Extract the (X, Y) coordinate from the center of the cell holding the provided text.  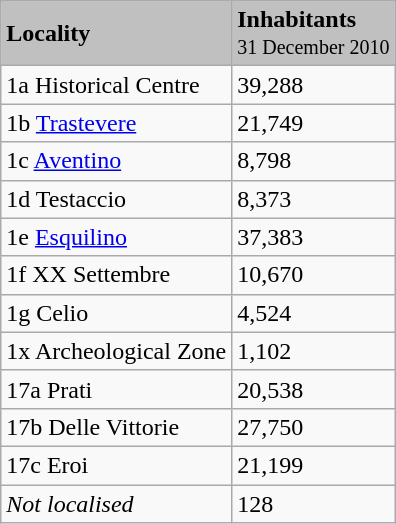
Not localised (116, 503)
Locality (116, 34)
37,383 (314, 237)
17a Prati (116, 389)
1a Historical Centre (116, 85)
21,749 (314, 123)
10,670 (314, 275)
21,199 (314, 465)
20,538 (314, 389)
4,524 (314, 313)
39,288 (314, 85)
17c Eroi (116, 465)
1b Trastevere (116, 123)
Inhabitants31 December 2010 (314, 34)
1d Testaccio (116, 199)
1c Aventino (116, 161)
1e Esquilino (116, 237)
128 (314, 503)
8,798 (314, 161)
1g Celio (116, 313)
1,102 (314, 351)
8,373 (314, 199)
1x Archeological Zone (116, 351)
27,750 (314, 427)
17b Delle Vittorie (116, 427)
1f XX Settembre (116, 275)
